Return the (X, Y) coordinate for the center point of the cell that contains the specified text.  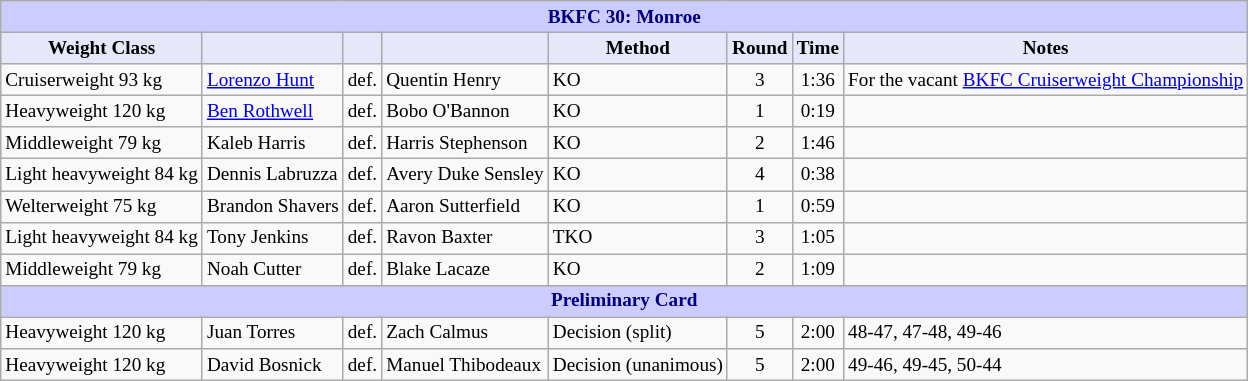
1:36 (818, 80)
4 (760, 175)
Lorenzo Hunt (272, 80)
Ben Rothwell (272, 111)
0:38 (818, 175)
Noah Cutter (272, 270)
TKO (638, 238)
Round (760, 48)
Kaleb Harris (272, 143)
Tony Jenkins (272, 238)
Decision (unanimous) (638, 365)
Notes (1046, 48)
For the vacant BKFC Cruiserweight Championship (1046, 80)
0:59 (818, 206)
Cruiserweight 93 kg (102, 80)
49-46, 49-45, 50-44 (1046, 365)
Avery Duke Sensley (466, 175)
Quentin Henry (466, 80)
Weight Class (102, 48)
48-47, 47-48, 49-46 (1046, 333)
Welterweight 75 kg (102, 206)
Blake Lacaze (466, 270)
Decision (split) (638, 333)
Manuel Thibodeaux (466, 365)
BKFC 30: Monroe (624, 17)
1:09 (818, 270)
1:46 (818, 143)
Bobo O'Bannon (466, 111)
Juan Torres (272, 333)
Time (818, 48)
Harris Stephenson (466, 143)
Aaron Sutterfield (466, 206)
Dennis Labruzza (272, 175)
Brandon Shavers (272, 206)
Preliminary Card (624, 301)
Ravon Baxter (466, 238)
David Bosnick (272, 365)
1:05 (818, 238)
Method (638, 48)
Zach Calmus (466, 333)
0:19 (818, 111)
